Return the (x, y) coordinate for the center point of the cell that contains the specified text.  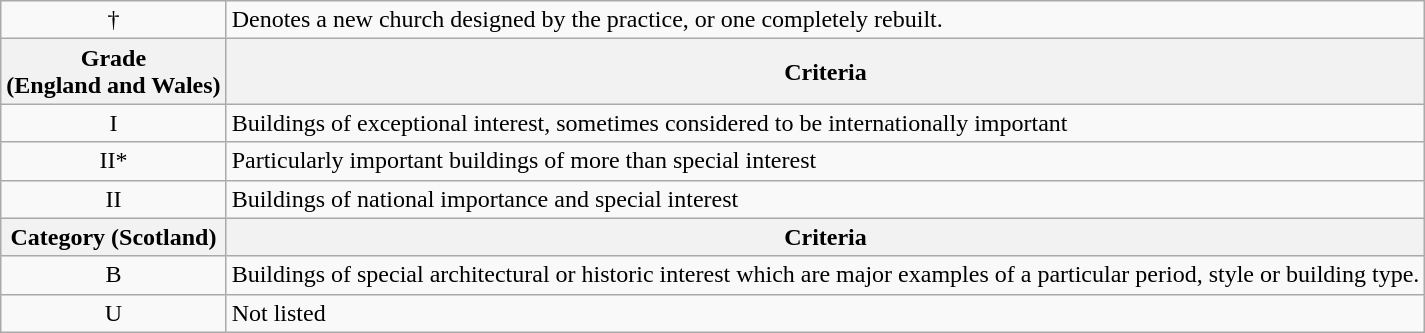
Buildings of national importance and special interest (826, 199)
II (114, 199)
Particularly important buildings of more than special interest (826, 161)
U (114, 313)
Grade(England and Wales) (114, 72)
† (114, 20)
Buildings of special architectural or historic interest which are major examples of a particular period, style or building type. (826, 275)
B (114, 275)
II* (114, 161)
Category (Scotland) (114, 237)
I (114, 123)
Denotes a new church designed by the practice, or one completely rebuilt. (826, 20)
Buildings of exceptional interest, sometimes considered to be internationally important (826, 123)
Not listed (826, 313)
